Return the (x, y) coordinate for the center point of the cell that contains the specified text.  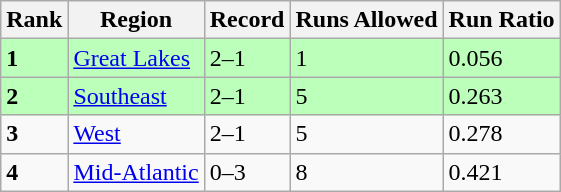
0.278 (502, 134)
0.421 (502, 172)
Record (247, 20)
Great Lakes (136, 58)
Mid-Atlantic (136, 172)
4 (34, 172)
Runs Allowed (366, 20)
West (136, 134)
0.056 (502, 58)
0–3 (247, 172)
8 (366, 172)
Region (136, 20)
Run Ratio (502, 20)
Southeast (136, 96)
Rank (34, 20)
0.263 (502, 96)
3 (34, 134)
2 (34, 96)
